Locate the cell with the specified text and output its (x, y) center coordinate. 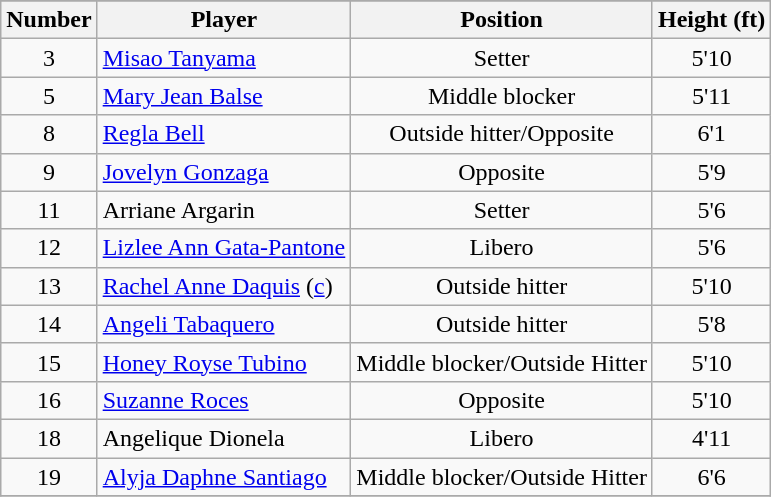
12 (49, 248)
3 (49, 58)
Lizlee Ann Gata-Pantone (224, 248)
5'11 (711, 96)
Arriane Argarin (224, 210)
Angeli Tabaquero (224, 324)
5 (49, 96)
19 (49, 477)
Rachel Anne Daquis (c) (224, 286)
Misao Tanyama (224, 58)
Jovelyn Gonzaga (224, 172)
6'6 (711, 477)
18 (49, 438)
Player (224, 20)
Height (ft) (711, 20)
Suzanne Roces (224, 400)
13 (49, 286)
Mary Jean Balse (224, 96)
15 (49, 362)
Angelique Dionela (224, 438)
Alyja Daphne Santiago (224, 477)
Honey Royse Tubino (224, 362)
5'8 (711, 324)
8 (49, 134)
16 (49, 400)
Number (49, 20)
14 (49, 324)
Outside hitter/Opposite (502, 134)
9 (49, 172)
11 (49, 210)
6'1 (711, 134)
Regla Bell (224, 134)
Position (502, 20)
4'11 (711, 438)
5'9 (711, 172)
Middle blocker (502, 96)
